Scan for the cell matching the given text and deliver its (x, y) coordinate at center. 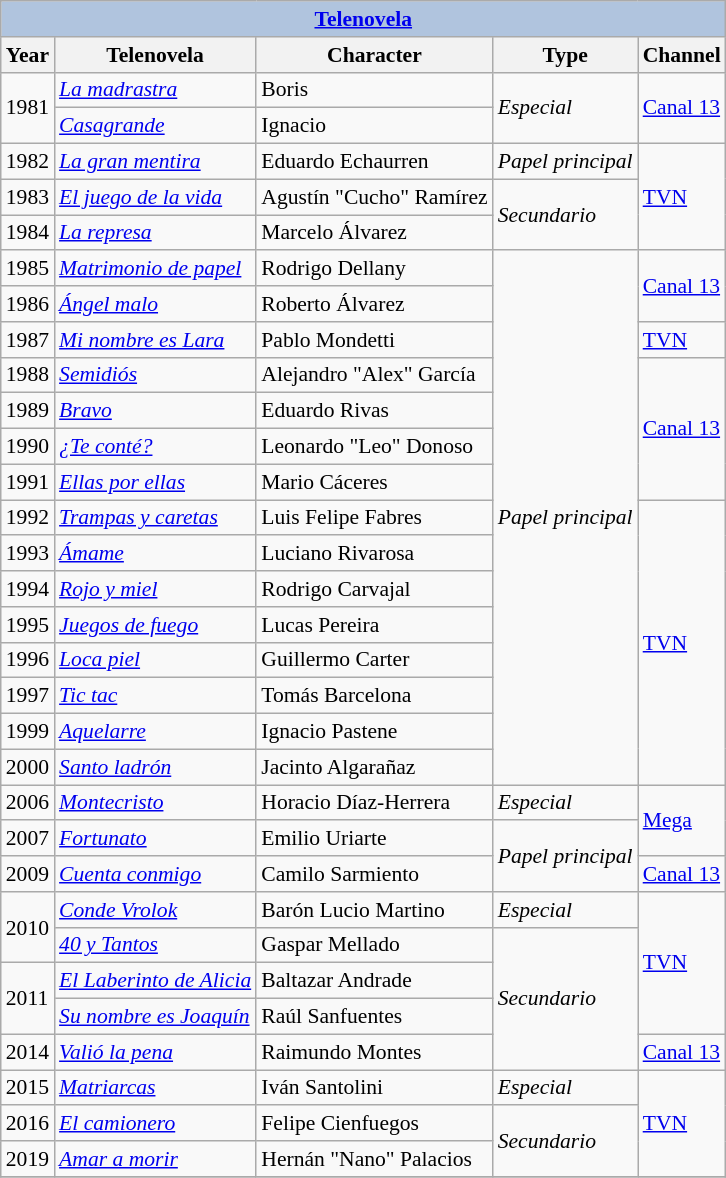
Rodrigo Dellany (374, 269)
Raimundo Montes (374, 1052)
1981 (28, 108)
Ellas por ellas (155, 482)
Trampas y caretas (155, 518)
Mega (682, 820)
Mario Cáceres (374, 482)
Mi nombre es Lara (155, 340)
Loca piel (155, 660)
2009 (28, 874)
1992 (28, 518)
Boris (374, 90)
La represa (155, 233)
2016 (28, 1124)
2011 (28, 998)
Hernán "Nano" Palacios (374, 1159)
Horacio Díaz-Herrera (374, 803)
2019 (28, 1159)
Marcelo Álvarez (374, 233)
Raúl Sanfuentes (374, 1017)
Bravo (155, 411)
Su nombre es Joaquín (155, 1017)
Ámame (155, 554)
Eduardo Rivas (374, 411)
Valió la pena (155, 1052)
Gaspar Mellado (374, 945)
1993 (28, 554)
Casagrande (155, 126)
Barón Lucio Martino (374, 910)
Camilo Sarmiento (374, 874)
1995 (28, 625)
Tic tac (155, 696)
Ignacio (374, 126)
La gran mentira (155, 162)
Montecristo (155, 803)
El camionero (155, 1124)
Iván Santolini (374, 1088)
Jacinto Algarañaz (374, 767)
Leonardo "Leo" Donoso (374, 447)
Cuenta conmigo (155, 874)
El juego de la vida (155, 197)
Fortunato (155, 839)
2010 (28, 928)
1988 (28, 375)
1987 (28, 340)
1999 (28, 732)
Guillermo Carter (374, 660)
Rojo y miel (155, 589)
Lucas Pereira (374, 625)
1996 (28, 660)
Rodrigo Carvajal (374, 589)
2014 (28, 1052)
El Laberinto de Alicia (155, 981)
40 y Tantos (155, 945)
Luciano Rivarosa (374, 554)
1994 (28, 589)
2006 (28, 803)
Ignacio Pastene (374, 732)
Baltazar Andrade (374, 981)
Eduardo Echaurren (374, 162)
Luis Felipe Fabres (374, 518)
Conde Vrolok (155, 910)
Character (374, 55)
1982 (28, 162)
Agustín "Cucho" Ramírez (374, 197)
Amar a morir (155, 1159)
Alejandro "Alex" García (374, 375)
Year (28, 55)
Santo ladrón (155, 767)
La madrastra (155, 90)
1990 (28, 447)
1983 (28, 197)
Matriarcas (155, 1088)
1991 (28, 482)
Emilio Uriarte (374, 839)
Type (566, 55)
1989 (28, 411)
1984 (28, 233)
1997 (28, 696)
2007 (28, 839)
Felipe Cienfuegos (374, 1124)
1985 (28, 269)
Roberto Álvarez (374, 304)
Ángel malo (155, 304)
Pablo Mondetti (374, 340)
Aquelarre (155, 732)
¿Te conté? (155, 447)
2000 (28, 767)
Juegos de fuego (155, 625)
1986 (28, 304)
Tomás Barcelona (374, 696)
Channel (682, 55)
Matrimonio de papel (155, 269)
Semidiós (155, 375)
2015 (28, 1088)
